Return the [X, Y] coordinate for the center point of the cell that contains the specified text.  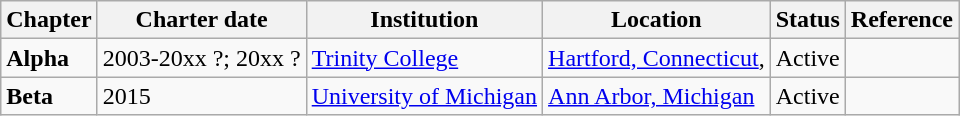
Institution [424, 20]
Chapter [49, 20]
2003-20xx ?; 20xx ? [202, 58]
2015 [202, 96]
Ann Arbor, Michigan [657, 96]
Alpha [49, 58]
Charter date [202, 20]
Hartford, Connecticut, [657, 58]
Beta [49, 96]
Location [657, 20]
Reference [902, 20]
Status [808, 20]
University of Michigan [424, 96]
Trinity College [424, 58]
